From the cell containing the given text, extract its center point as (X, Y) coordinate. 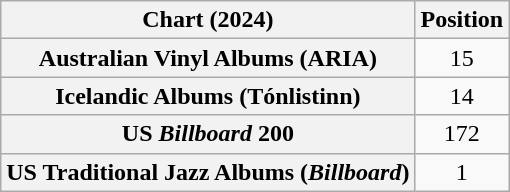
14 (462, 96)
US Billboard 200 (208, 134)
1 (462, 172)
Chart (2024) (208, 20)
US Traditional Jazz Albums (Billboard) (208, 172)
172 (462, 134)
15 (462, 58)
Icelandic Albums (Tónlistinn) (208, 96)
Position (462, 20)
Australian Vinyl Albums (ARIA) (208, 58)
